Search for the cell housing the specified text and yield its (X, Y) center coordinate. 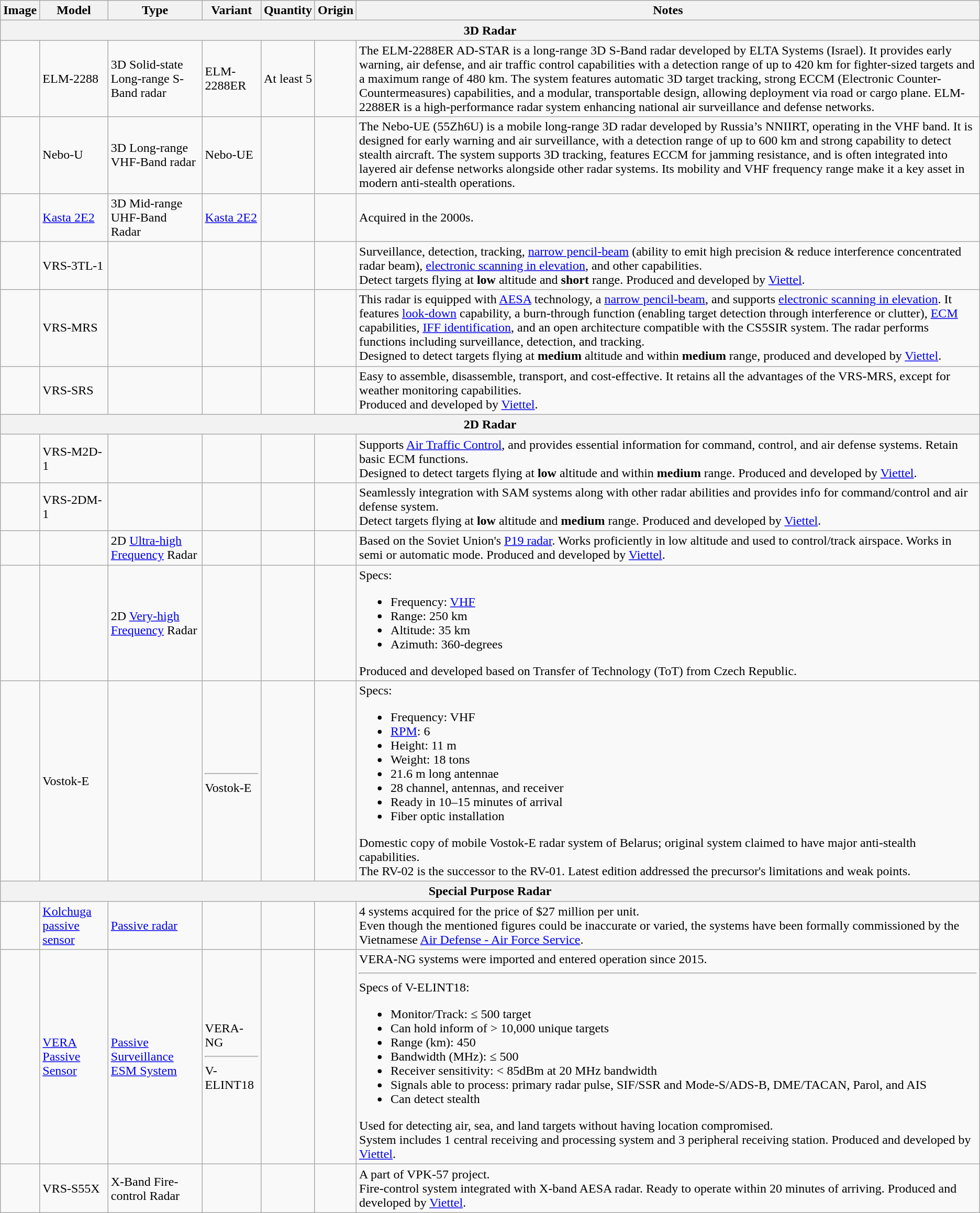
Passive radar (155, 925)
Notes (668, 10)
VERA-NGV-ELINT18 (231, 1057)
VRS-3TL-1 (74, 266)
Passive Surveillance ESM System (155, 1057)
3D Solid-state Long-range S-Band radar (155, 79)
3D Radar (490, 30)
ELM-2288ER (231, 79)
Quantity (288, 10)
VRS-2DM-1 (74, 506)
Nebo-U (74, 155)
Kolchuga passive sensor (74, 925)
VRS-MRS (74, 328)
VRS-SRS (74, 390)
Specs:Frequency: VHFRange: 250 kmAltitude: 35 kmAzimuth: 360-degreesProduced and developed based on Transfer of Technology (ToT) from Czech Republic. (668, 622)
Origin (335, 10)
Nebo-UE (231, 155)
ELM-2288 (74, 79)
Type (155, 10)
2D Ultra-high Frequency Radar (155, 548)
X-Band Fire-control Radar (155, 1188)
At least 5 (288, 79)
3D Long-range VHF-Band radar (155, 155)
VRS-S55X (74, 1188)
Model (74, 10)
Special Purpose Radar (490, 891)
2D Radar (490, 424)
3D Mid-range UHF-Band Radar (155, 217)
VRS-M2D-1 (74, 458)
2D Very-high Frequency Radar (155, 622)
VERA Passive Sensor (74, 1057)
Acquired in the 2000s. (668, 217)
Variant (231, 10)
Image (20, 10)
